From the cell containing the given text, extract its center point as (X, Y) coordinate. 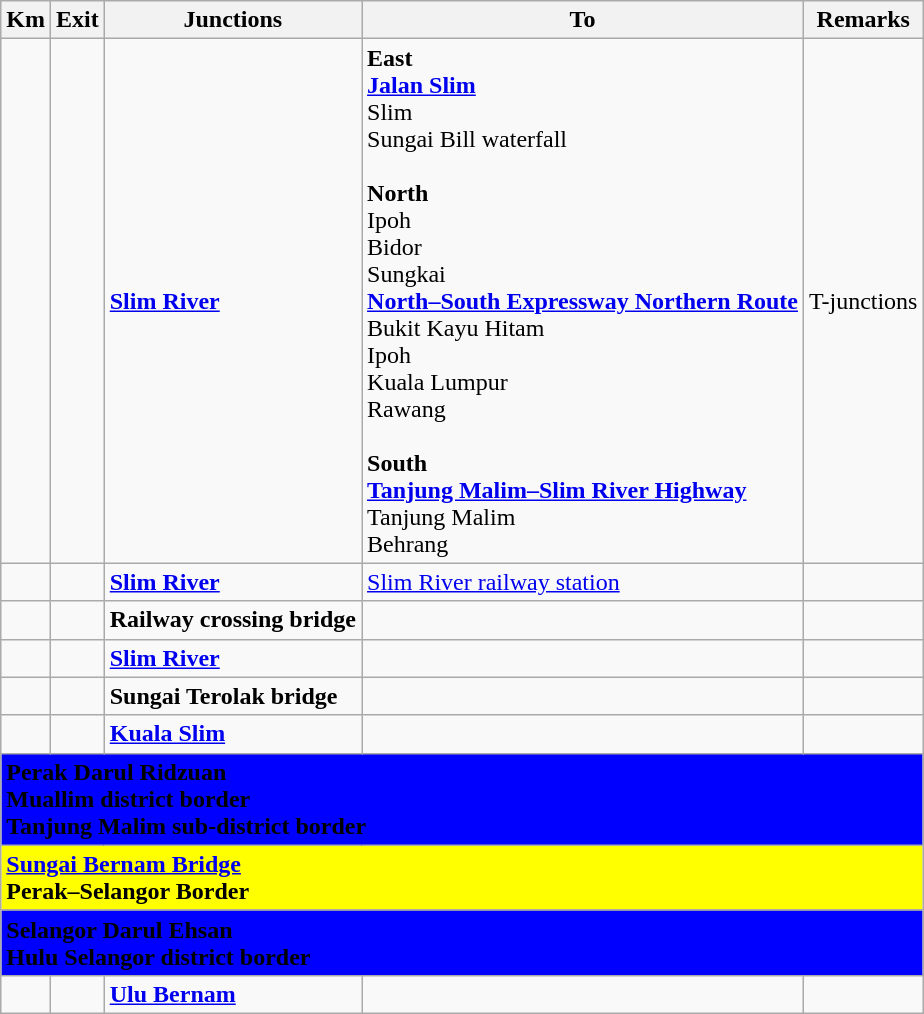
Km (26, 20)
Selangor Darul EhsanHulu Selangor district border (462, 942)
Perak Darul RidzuanMuallim district borderTanjung Malim sub-district border (462, 799)
Junctions (232, 20)
Remarks (863, 20)
Ulu Bernam (232, 994)
Sungai Bernam BridgePerak–Selangor Border (462, 878)
Kuala Slim (232, 734)
Slim River railway station (583, 582)
To (583, 20)
Railway crossing bridge (232, 620)
T-junctions (863, 301)
Sungai Terolak bridge (232, 696)
Exit (77, 20)
